Locate the cell with the specified text and output its (X, Y) center coordinate. 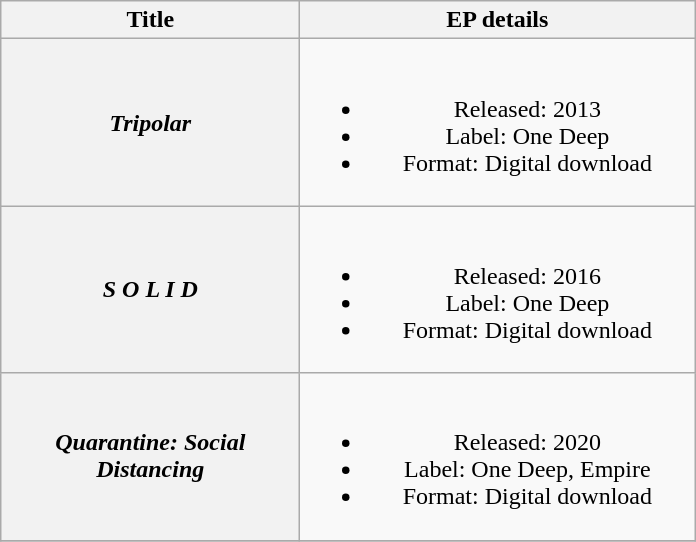
S O L I D (150, 290)
Title (150, 20)
Quarantine: Social Distancing (150, 456)
Released: 2013Label: One DeepFormat: Digital download (498, 122)
EP details (498, 20)
Tripolar (150, 122)
Released: 2016Label: One DeepFormat: Digital download (498, 290)
Released: 2020Label: One Deep, EmpireFormat: Digital download (498, 456)
